From the cell containing the given text, extract its center point as (x, y) coordinate. 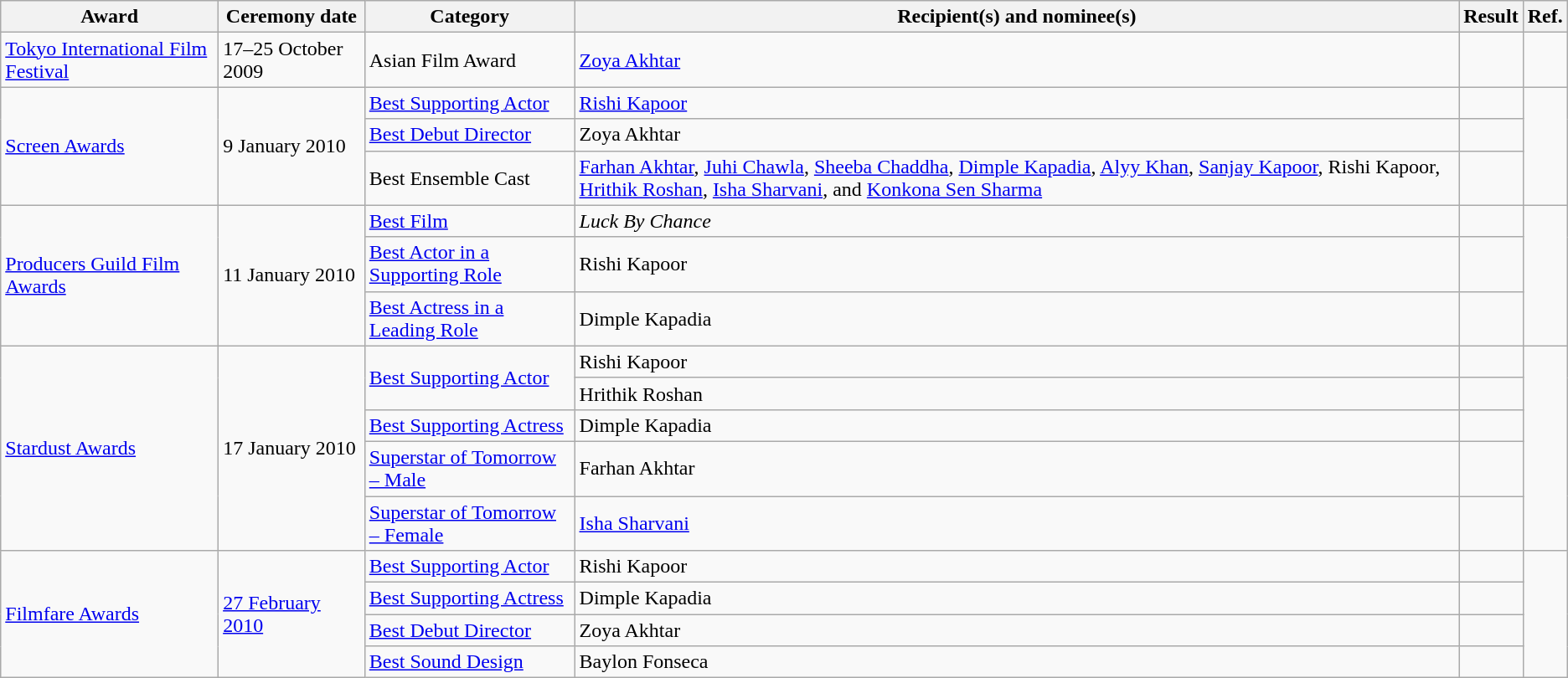
17–25 October 2009 (291, 60)
Isha Sharvani (1017, 522)
Ceremony date (291, 17)
Producers Guild Film Awards (110, 275)
Hrithik Roshan (1017, 393)
Filmfare Awards (110, 614)
Screen Awards (110, 146)
Best Sound Design (469, 662)
Category (469, 17)
Farhan Akhtar (1017, 469)
Tokyo International Film Festival (110, 60)
Superstar of Tomorrow – Male (469, 469)
17 January 2010 (291, 448)
Baylon Fonseca (1017, 662)
Superstar of Tomorrow – Female (469, 522)
11 January 2010 (291, 275)
Result (1491, 17)
Best Actress in a Leading Role (469, 318)
Luck By Chance (1017, 221)
Best Film (469, 221)
9 January 2010 (291, 146)
27 February 2010 (291, 614)
Best Ensemble Cast (469, 177)
Asian Film Award (469, 60)
Recipient(s) and nominee(s) (1017, 17)
Award (110, 17)
Ref. (1545, 17)
Stardust Awards (110, 448)
Best Actor in a Supporting Role (469, 265)
